Pinpoint the cell where the given text exists, returning its [x, y] midpoint coordinate. 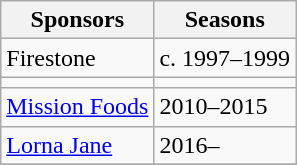
Lorna Jane [78, 145]
Firestone [78, 58]
c. 1997–1999 [225, 58]
Seasons [225, 20]
Mission Foods [78, 107]
Sponsors [78, 20]
2016– [225, 145]
2010–2015 [225, 107]
